Output the (X, Y) coordinate of the center of the cell containing the given text.  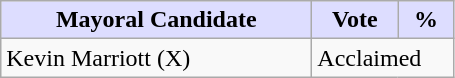
Mayoral Candidate (156, 20)
Kevin Marriott (X) (156, 58)
% (426, 20)
Vote (355, 20)
Acclaimed (383, 58)
